Search for the cell housing the specified text and yield its [X, Y] center coordinate. 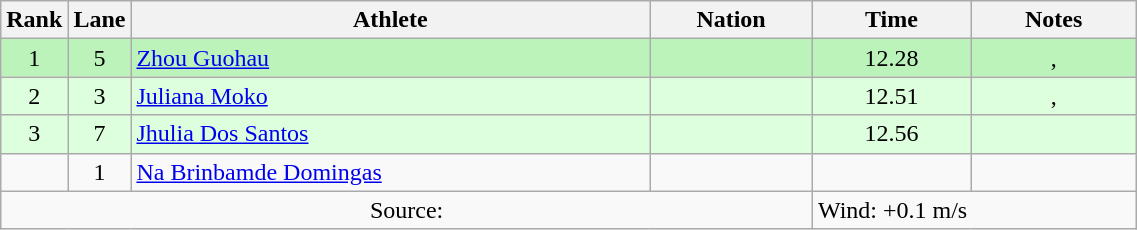
Source: [407, 210]
7 [100, 134]
Lane [100, 20]
12.56 [891, 134]
12.51 [891, 96]
Athlete [390, 20]
Time [891, 20]
Nation [732, 20]
5 [100, 58]
Notes [1054, 20]
Wind: +0.1 m/s [974, 210]
12.28 [891, 58]
2 [34, 96]
Zhou Guohau [390, 58]
Juliana Moko [390, 96]
Na Brinbamde Domingas [390, 172]
Rank [34, 20]
Jhulia Dos Santos [390, 134]
